Provide the (X, Y) coordinate of the cell's center where the given text is located.  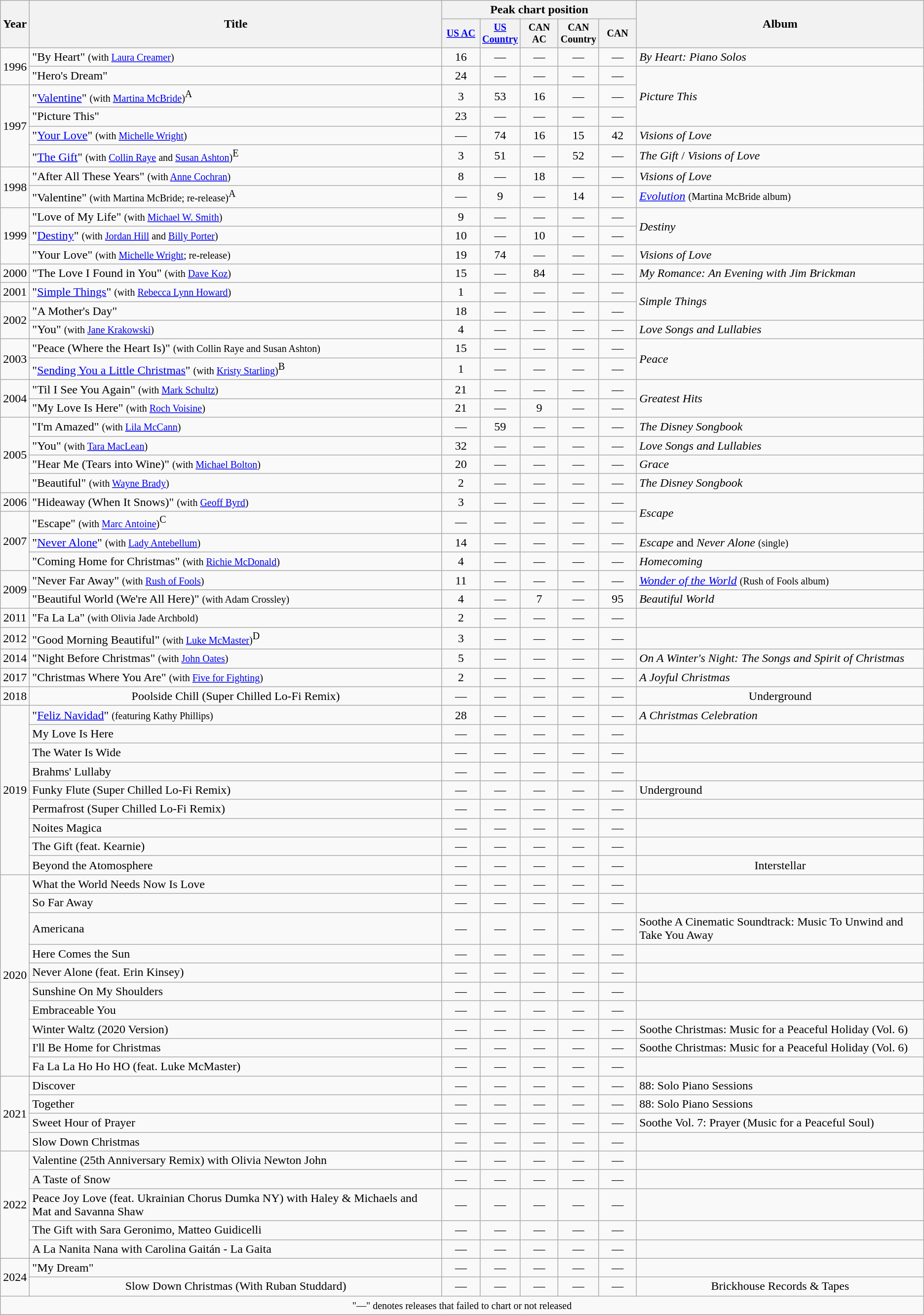
Slow Down Christmas (With Ruban Studdard) (236, 1286)
"Christmas Where You Are" (with Five for Fighting) (236, 677)
Fa La La Ho Ho HO (feat. Luke McMaster) (236, 1066)
My Romance: An Evening with Jim Brickman (780, 273)
20 (461, 464)
51 (500, 156)
"Hideaway (When It Snows)" (with Geoff Byrd) (236, 502)
"The Gift" (with Collin Raye and Susan Ashton)E (236, 156)
Peace (780, 359)
Winter Waltz (2020 Version) (236, 1029)
2020 (15, 975)
"Valentine" (with Martina McBride)A (236, 96)
2011 (15, 618)
Album (780, 24)
CAN (618, 34)
Poolside Chill (Super Chilled Lo-Fi Remix) (236, 696)
A Christmas Celebration (780, 715)
US AC (461, 34)
2007 (15, 541)
Americana (236, 928)
Brickhouse Records & Tapes (780, 1286)
Picture This (780, 96)
"Til I See You Again" (with Mark Schultz) (236, 389)
"Love of My Life" (with Michael W. Smith) (236, 217)
"By Heart" (with Laura Creamer) (236, 57)
53 (500, 96)
Slow Down Christmas (236, 1142)
Beautiful World (780, 599)
"Night Before Christmas" (with John Oates) (236, 658)
Peak chart position (539, 10)
Noites Magica (236, 828)
Here Comes the Sun (236, 954)
11 (461, 580)
2019 (15, 790)
A La Nanita Nana with Carolina Gaitán - La Gaita (236, 1249)
2018 (15, 696)
1996 (15, 66)
Funky Flute (Super Chilled Lo-Fi Remix) (236, 790)
"A Mother's Day" (236, 311)
On A Winter's Night: The Songs and Spirit of Christmas (780, 658)
2005 (15, 455)
95 (618, 599)
2014 (15, 658)
Brahms' Lullaby (236, 772)
"Destiny" (with Jordan Hill and Billy Porter) (236, 235)
"Beautiful World (We're All Here)" (with Adam Crossley) (236, 599)
The Gift / Visions of Love (780, 156)
Sunshine On My Shoulders (236, 991)
1998 (15, 188)
"My Love Is Here" (with Roch Voisine) (236, 408)
"Picture This" (236, 116)
2001 (15, 292)
"You" (with Tara MacLean) (236, 446)
42 (618, 135)
CAN AC (539, 34)
"Hear Me (Tears into Wine)" (with Michael Bolton) (236, 464)
A Joyful Christmas (780, 677)
Year (15, 24)
US Country (500, 34)
2024 (15, 1277)
2004 (15, 398)
"Your Love" (with Michelle Wright; re-release) (236, 254)
"—" denotes releases that failed to chart or not released (462, 1305)
Title (236, 24)
"Sending You a Little Christmas" (with Kristy Starling)B (236, 369)
"Good Morning Beautiful" (with Luke McMaster)D (236, 639)
5 (461, 658)
59 (500, 426)
1999 (15, 235)
2006 (15, 502)
2012 (15, 639)
Embraceable You (236, 1010)
Peace Joy Love (feat. Ukrainian Chorus Dumka NY) with Haley & Michaels and Mat and Savanna Shaw (236, 1204)
CAN Country (578, 34)
The Gift (feat. Kearnie) (236, 847)
Evolution (Martina McBride album) (780, 196)
"Simple Things" (with Rebecca Lynn Howard) (236, 292)
8 (461, 176)
Valentine (25th Anniversary Remix) with Olivia Newton John (236, 1160)
32 (461, 446)
"Coming Home for Christmas" (with Richie McDonald) (236, 561)
7 (539, 599)
A Taste of Snow (236, 1179)
2022 (15, 1204)
"Peace (Where the Heart Is)" (with Collin Raye and Susan Ashton) (236, 348)
Soothe Vol. 7: Prayer (Music for a Peaceful Soul) (780, 1123)
"Hero's Dream" (236, 76)
52 (578, 156)
23 (461, 116)
So Far Away (236, 903)
What the World Needs Now Is Love (236, 884)
"After All These Years" (with Anne Cochran) (236, 176)
"Never Far Away" (with Rush of Fools) (236, 580)
Beyond the Atomosphere (236, 865)
By Heart: Piano Solos (780, 57)
24 (461, 76)
"The Love I Found in You" (with Dave Koz) (236, 273)
2021 (15, 1114)
I'll Be Home for Christmas (236, 1047)
2002 (15, 320)
2000 (15, 273)
Escape and Never Alone (single) (780, 542)
Sweet Hour of Prayer (236, 1123)
Soothe A Cinematic Soundtrack: Music To Unwind and Take You Away (780, 928)
"Escape" (with Marc Antoine)C (236, 522)
Wonder of the World (Rush of Fools album) (780, 580)
Together (236, 1104)
"I'm Amazed" (with Lila McCann) (236, 426)
"Beautiful" (with Wayne Brady) (236, 483)
"Fa La La" (with Olivia Jade Archbold) (236, 618)
Grace (780, 464)
1997 (15, 125)
My Love Is Here (236, 734)
Permafrost (Super Chilled Lo-Fi Remix) (236, 809)
"Valentine" (with Martina McBride; re-release)A (236, 196)
2017 (15, 677)
2003 (15, 359)
Discover (236, 1085)
Interstellar (780, 865)
"Your Love" (with Michelle Wright) (236, 135)
Simple Things (780, 302)
The Gift with Sara Geronimo, Matteo Guidicelli (236, 1230)
"You" (with Jane Krakowski) (236, 330)
"Never Alone" (with Lady Antebellum) (236, 542)
Never Alone (feat. Erin Kinsey) (236, 972)
"My Dream" (236, 1268)
Homecoming (780, 561)
19 (461, 254)
Escape (780, 513)
2009 (15, 589)
28 (461, 715)
Destiny (780, 226)
The Water Is Wide (236, 752)
Greatest Hits (780, 398)
84 (539, 273)
"Feliz Navidad" (featuring Kathy Phillips) (236, 715)
